Scan for the cell matching the given text and deliver its [x, y] coordinate at center. 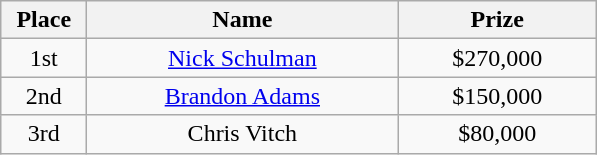
Place [44, 20]
Nick Schulman [242, 58]
Chris Vitch [242, 134]
Brandon Adams [242, 96]
Prize [498, 20]
$270,000 [498, 58]
Name [242, 20]
3rd [44, 134]
$80,000 [498, 134]
2nd [44, 96]
$150,000 [498, 96]
1st [44, 58]
